Detect which cell encompasses the target text, then output its [X, Y] center coordinate. 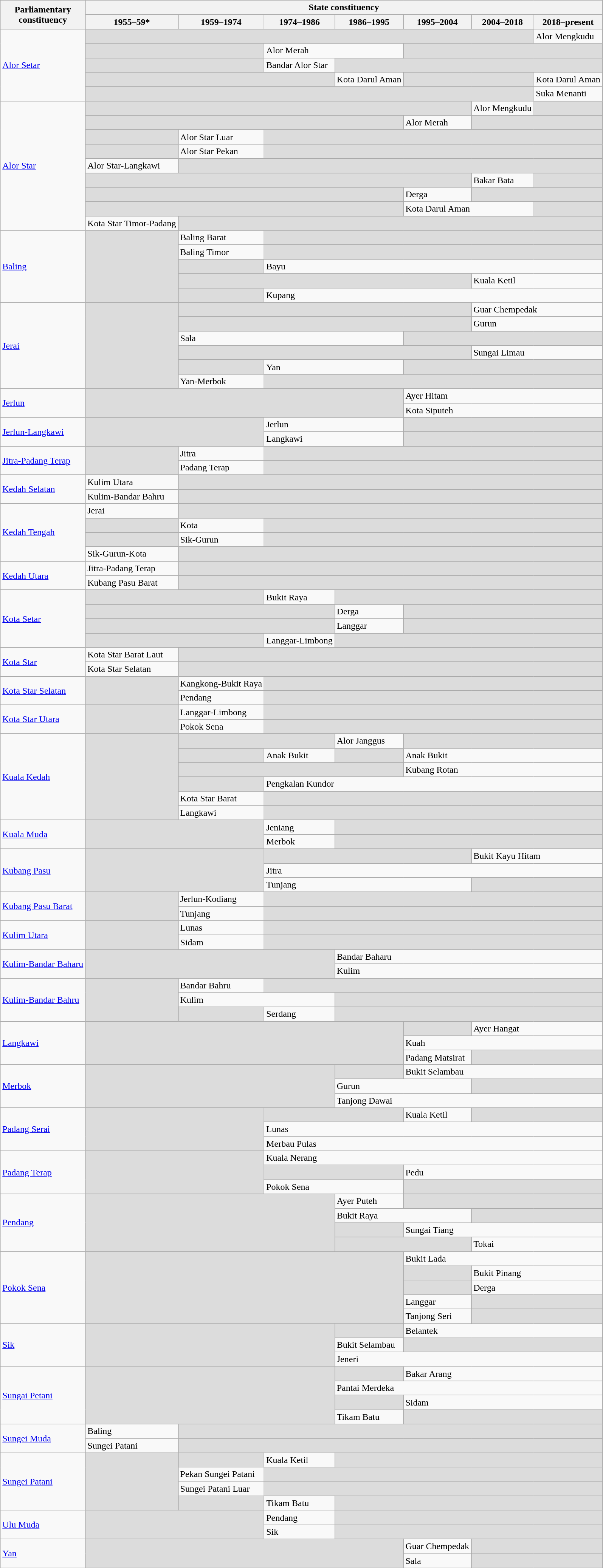
Kota Star [43, 662]
Kuala Nerang [433, 1158]
1995–2004 [437, 22]
Alor Star-Langkawi [132, 165]
1986–1995 [369, 22]
Sungai Petani [43, 1395]
Alor Star [43, 165]
Yan-Merbok [221, 381]
Sik-Gurun [221, 540]
Alor Star Luar [221, 137]
Kedah Utara [43, 575]
Kota Star Barat [221, 798]
Belantek [503, 1330]
Bakar Arang [503, 1374]
Bayu [433, 266]
Tokai [537, 1244]
Ayer Hangat [537, 1028]
2018–present [568, 22]
Kulim-Bandar Baharu [43, 964]
State constituency [344, 8]
Baling Barat [221, 238]
Bakar Bata [503, 180]
Sik-Gurun-Kota [132, 554]
Ayer Puteh [369, 1201]
Jerlun-Kodiang [221, 899]
Kota Star Utara [43, 719]
Bandar Bahru [221, 985]
Jeniang [299, 827]
Serdang [299, 1014]
Kota [221, 525]
Kota Setar [43, 619]
Bandar Alor Star [299, 65]
Kuala Muda [43, 834]
Kota Star Barat Laut [132, 655]
Kedah Selatan [43, 489]
Padang Matsirat [437, 1057]
Sungei Muda [43, 1438]
2004–2018 [503, 22]
Jerlun-Langkawi [43, 432]
Pantai Merdeka [468, 1388]
Sungai Limau [537, 353]
1959–1974 [221, 22]
Kuah [503, 1043]
Kuala Kedah [43, 777]
Sungei Patani Luar [221, 1489]
Tanjong Dawai [468, 1101]
Kubang Pasu [43, 870]
Kangkong-Bukit Raya [221, 683]
Alor Janggus [369, 741]
Alor Star Pekan [221, 151]
Pekan Sungei Patani [221, 1474]
Bukit Pinang [537, 1273]
Tanjong Seri [437, 1316]
Bukit Lada [503, 1259]
Jeneri [468, 1359]
Kupang [433, 295]
Baling Timor [221, 252]
Alor Setar [43, 65]
Ayer Hitam [503, 396]
Kubang Rotan [503, 770]
Bukit Kayu Hitam [537, 856]
Kota Siputeh [503, 410]
Parliamentaryconstituency [43, 15]
1955–59* [132, 22]
Kota Star Timor-Padang [132, 223]
Suka Menanti [568, 94]
Padang Serai [43, 1129]
1974–1986 [299, 22]
Kedah Tengah [43, 532]
Bandar Baharu [468, 957]
Merbau Pulas [433, 1144]
Sungai Tiang [503, 1230]
Ulu Muda [43, 1525]
Pedu [503, 1172]
Pengkalan Kundor [433, 784]
